Search for the cell housing the specified text and yield its (x, y) center coordinate. 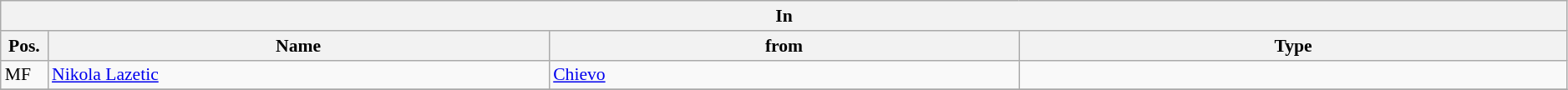
Type (1293, 46)
Name (298, 46)
Pos. (24, 46)
Chievo (784, 75)
In (784, 16)
MF (24, 75)
Nikola Lazetic (298, 75)
from (784, 46)
